Find where the given text appears and provide that cell's center as [x, y] coordinate. 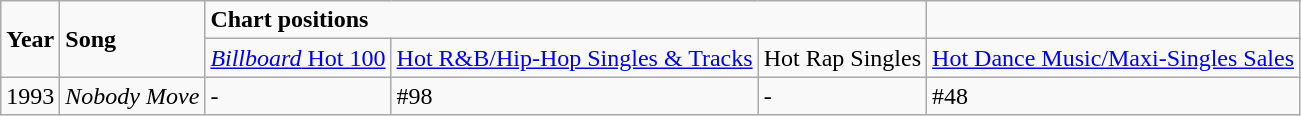
Song [132, 39]
Hot Dance Music/Maxi-Singles Sales [1114, 58]
Chart positions [566, 20]
Hot R&B/Hip-Hop Singles & Tracks [574, 58]
Hot Rap Singles [842, 58]
Year [30, 39]
#98 [574, 96]
Billboard Hot 100 [298, 58]
1993 [30, 96]
#48 [1114, 96]
Nobody Move [132, 96]
